From the cell containing the given text, extract its center point as [x, y] coordinate. 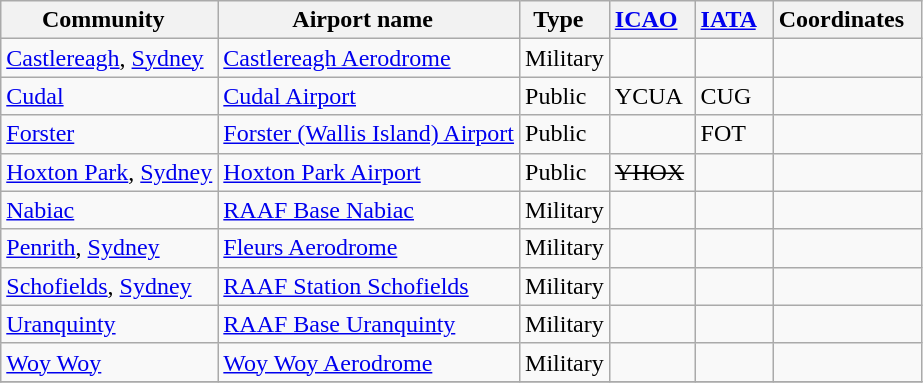
YCUA [652, 96]
Cudal [110, 96]
Coordinates [847, 20]
RAAF Base Uranquinty [369, 324]
ICAO [652, 20]
IATA [734, 20]
YHOX [652, 172]
Hoxton Park, Sydney [110, 172]
Penrith, Sydney [110, 248]
Nabiac [110, 210]
Type [565, 20]
CUG [734, 96]
Uranquinty [110, 324]
Schofields, Sydney [110, 286]
Castlereagh, Sydney [110, 58]
Woy Woy [110, 362]
Fleurs Aerodrome [369, 248]
Airport name [369, 20]
Castlereagh Aerodrome [369, 58]
Forster (Wallis Island) Airport [369, 134]
Cudal Airport [369, 96]
Forster [110, 134]
Woy Woy Aerodrome [369, 362]
Hoxton Park Airport [369, 172]
RAAF Station Schofields [369, 286]
Community [110, 20]
RAAF Base Nabiac [369, 210]
FOT [734, 134]
